Locate the cell with the specified text and output its (X, Y) center coordinate. 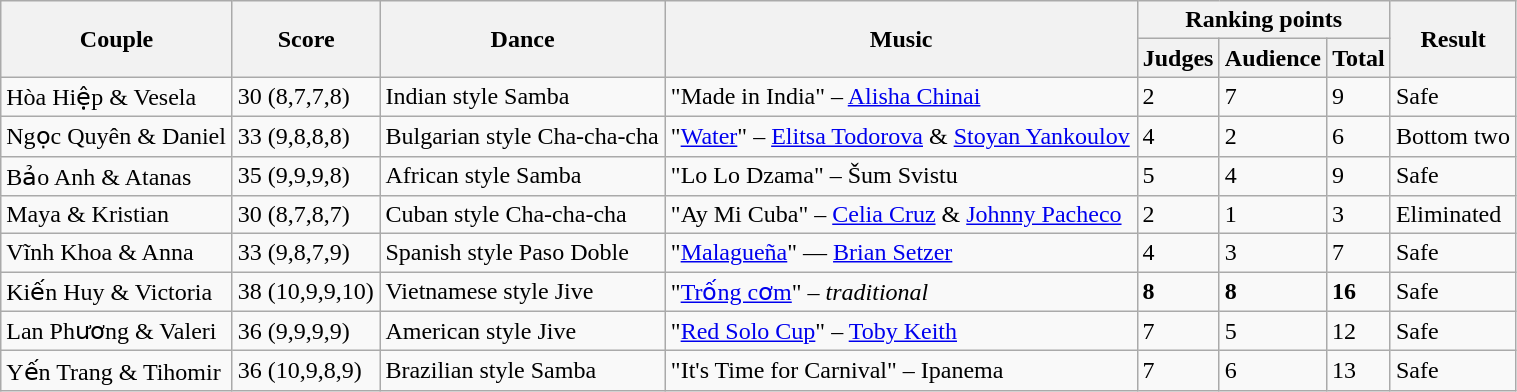
Kiến Huy & Victoria (117, 292)
"Ay Mi Cuba" – Celia Cruz & Johnny Pacheco (901, 215)
"Lo Lo Dzama" – Šum Svistu (901, 176)
African style Samba (522, 176)
Yến Trang & Tihomir (117, 371)
Hòa Hiệp & Vesela (117, 97)
Bottom two (1453, 136)
Audience (1272, 58)
Brazilian style Samba (522, 371)
13 (1359, 371)
Ngọc Quyên & Daniel (117, 136)
Ranking points (1264, 20)
Eliminated (1453, 215)
35 (9,9,9,8) (306, 176)
Spanish style Paso Doble (522, 253)
Total (1359, 58)
30 (8,7,7,8) (306, 97)
38 (10,9,9,10) (306, 292)
"Malagueña" — Brian Setzer (901, 253)
1 (1272, 215)
12 (1359, 331)
"It's Time for Carnival" – Ipanema (901, 371)
Music (901, 39)
"Water" – Elitsa Todorova & Stoyan Yankoulov (901, 136)
Dance (522, 39)
Bảo Anh & Atanas (117, 176)
"Made in India" – Alisha Chinai (901, 97)
Score (306, 39)
Lan Phương & Valeri (117, 331)
Cuban style Cha-cha-cha (522, 215)
Bulgarian style Cha-cha-cha (522, 136)
Vĩnh Khoa & Anna (117, 253)
33 (9,8,7,9) (306, 253)
Couple (117, 39)
Vietnamese style Jive (522, 292)
American style Jive (522, 331)
Result (1453, 39)
Maya & Kristian (117, 215)
30 (8,7,8,7) (306, 215)
36 (10,9,8,9) (306, 371)
16 (1359, 292)
Indian style Samba (522, 97)
36 (9,9,9,9) (306, 331)
"Trống cơm" – traditional (901, 292)
Judges (1178, 58)
33 (9,8,8,8) (306, 136)
"Red Solo Cup" – Toby Keith (901, 331)
